Provide the [X, Y] coordinate of the cell's center where the given text is located.  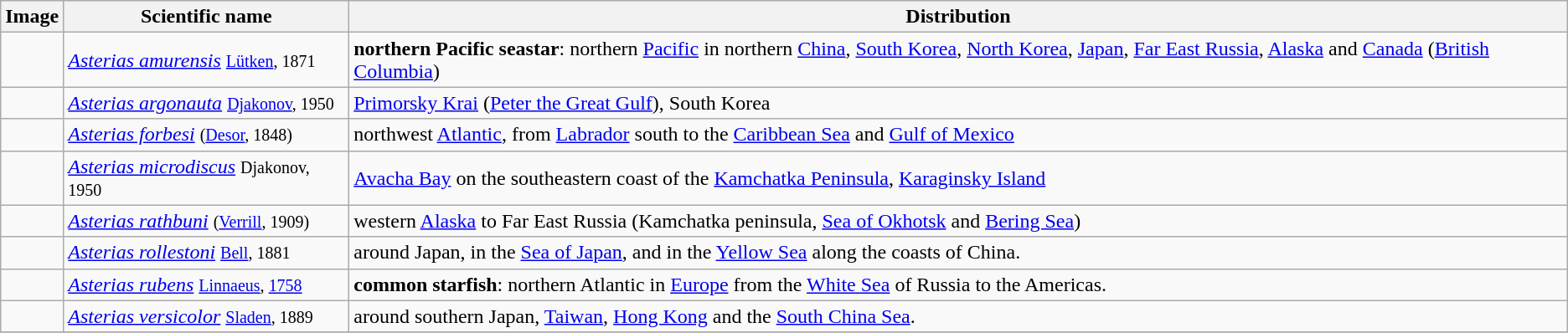
Asterias rubens Linnaeus, 1758 [206, 284]
around southern Japan, Taiwan, Hong Kong and the South China Sea. [958, 316]
Image [32, 17]
Asterias amurensis Lütken, 1871 [206, 60]
Asterias versicolor Sladen, 1889 [206, 316]
Asterias rathbuni (Verrill, 1909) [206, 221]
northwest Atlantic, from Labrador south to the Caribbean Sea and Gulf of Mexico [958, 135]
Primorsky Krai (Peter the Great Gulf), South Korea [958, 103]
northern Pacific seastar: northern Pacific in northern China, South Korea, North Korea, Japan, Far East Russia, Alaska and Canada (British Columbia) [958, 60]
Avacha Bay on the southeastern coast of the Kamchatka Peninsula, Karaginsky Island [958, 177]
Asterias rollestoni Bell, 1881 [206, 253]
western Alaska to Far East Russia (Kamchatka peninsula, Sea of Okhotsk and Bering Sea) [958, 221]
common starfish: northern Atlantic in Europe from the White Sea of Russia to the Americas. [958, 284]
Distribution [958, 17]
Asterias microdiscus Djakonov, 1950 [206, 177]
Asterias forbesi (Desor, 1848) [206, 135]
Scientific name [206, 17]
around Japan, in the Sea of Japan, and in the Yellow Sea along the coasts of China. [958, 253]
Asterias argonauta Djakonov, 1950 [206, 103]
